Provide the [x, y] coordinate of the cell's center where the given text is located.  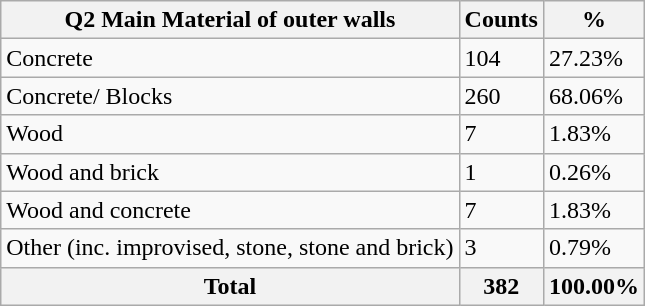
0.79% [594, 248]
Concrete [230, 58]
3 [501, 248]
Wood and brick [230, 172]
Total [230, 286]
1 [501, 172]
% [594, 20]
104 [501, 58]
100.00% [594, 286]
382 [501, 286]
Concrete/ Blocks [230, 96]
0.26% [594, 172]
260 [501, 96]
Q2 Main Material of outer walls [230, 20]
Other (inc. improvised, stone, stone and brick) [230, 248]
Wood [230, 134]
68.06% [594, 96]
Counts [501, 20]
27.23% [594, 58]
Wood and concrete [230, 210]
